Search for the cell housing the specified text and yield its (X, Y) center coordinate. 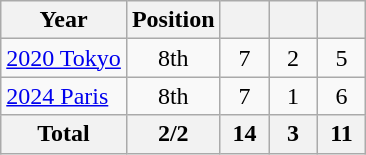
Position (173, 20)
2024 Paris (64, 96)
Total (64, 134)
2020 Tokyo (64, 58)
6 (342, 96)
2 (294, 58)
11 (342, 134)
3 (294, 134)
Year (64, 20)
5 (342, 58)
14 (244, 134)
1 (294, 96)
2/2 (173, 134)
